Determine the (x, y) coordinate at the center of the cell enclosing the given text.  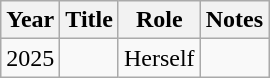
Role (159, 20)
2025 (30, 58)
Year (30, 20)
Title (90, 20)
Herself (159, 58)
Notes (234, 20)
